Find where the given text appears and provide that cell's center as (x, y) coordinate. 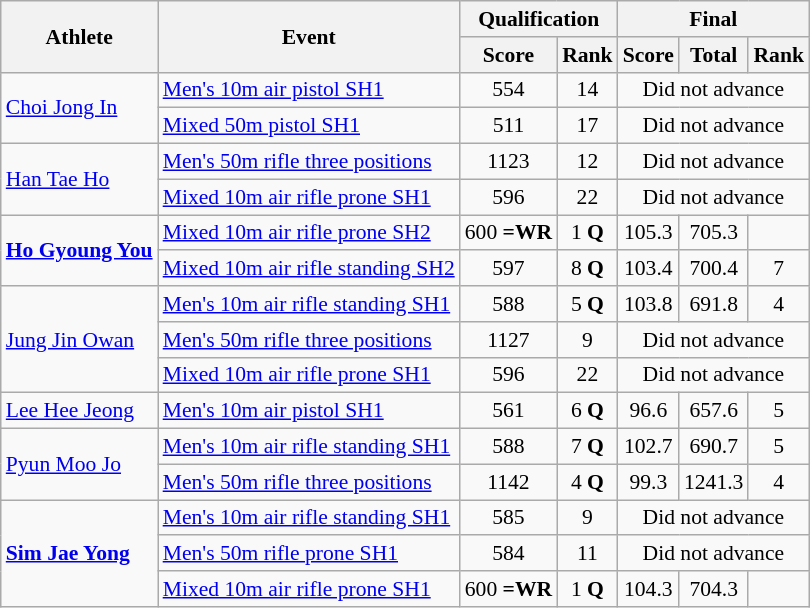
554 (508, 90)
7 (778, 269)
691.8 (714, 304)
102.7 (648, 447)
17 (588, 126)
96.6 (648, 411)
690.7 (714, 447)
561 (508, 411)
705.3 (714, 233)
4 Q (588, 482)
704.3 (714, 589)
12 (588, 162)
103.8 (648, 304)
1123 (508, 162)
6 Q (588, 411)
Final (714, 19)
Lee Hee Jeong (80, 411)
Mixed 10m air rifle standing SH2 (309, 269)
657.6 (714, 411)
Total (714, 55)
Sim Jae Yong (80, 554)
1241.3 (714, 482)
Qualification (539, 19)
Jung Jin Owan (80, 340)
99.3 (648, 482)
584 (508, 554)
7 Q (588, 447)
Mixed 10m air rifle prone SH2 (309, 233)
585 (508, 518)
700.4 (714, 269)
1142 (508, 482)
Mixed 50m pistol SH1 (309, 126)
103.4 (648, 269)
104.3 (648, 589)
14 (588, 90)
Ho Gyoung You (80, 250)
Choi Jong In (80, 108)
Men's 50m rifle prone SH1 (309, 554)
5 Q (588, 304)
Han Tae Ho (80, 180)
1127 (508, 340)
105.3 (648, 233)
11 (588, 554)
511 (508, 126)
Athlete (80, 36)
8 Q (588, 269)
Pyun Moo Jo (80, 464)
Event (309, 36)
597 (508, 269)
